Return the [x, y] coordinate for the center point of the cell that contains the specified text.  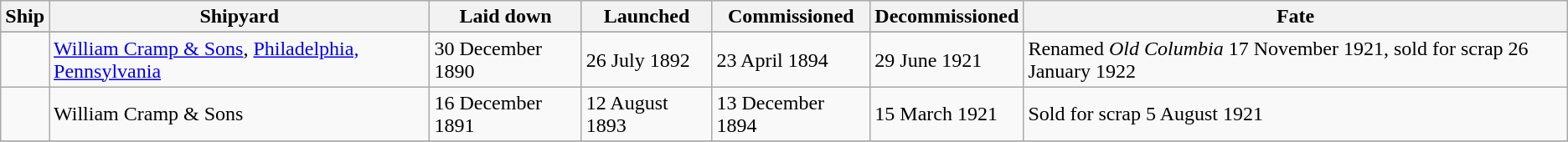
12 August 1893 [647, 114]
William Cramp & Sons [240, 114]
Fate [1295, 17]
Renamed Old Columbia 17 November 1921, sold for scrap 26 January 1922 [1295, 60]
26 July 1892 [647, 60]
Decommissioned [946, 17]
30 December 1890 [506, 60]
Laid down [506, 17]
16 December 1891 [506, 114]
Ship [25, 17]
William Cramp & Sons, Philadelphia, Pennsylvania [240, 60]
29 June 1921 [946, 60]
Sold for scrap 5 August 1921 [1295, 114]
23 April 1894 [791, 60]
Commissioned [791, 17]
Shipyard [240, 17]
13 December 1894 [791, 114]
15 March 1921 [946, 114]
Launched [647, 17]
